Return (x, y) of the center of cell containing provided text 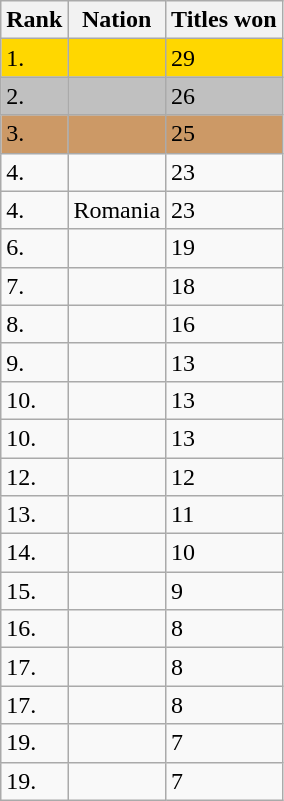
13. (34, 515)
1. (34, 58)
7. (34, 286)
Titles won (224, 20)
11 (224, 515)
2. (34, 96)
29 (224, 58)
Nation (117, 20)
Rank (34, 20)
14. (34, 553)
3. (34, 134)
25 (224, 134)
18 (224, 286)
12 (224, 477)
10 (224, 553)
9. (34, 362)
16. (34, 629)
19 (224, 248)
6. (34, 248)
8. (34, 324)
15. (34, 591)
12. (34, 477)
16 (224, 324)
26 (224, 96)
9 (224, 591)
Romania (117, 210)
